Determine the [X, Y] coordinate at the center of the cell enclosing the given text.  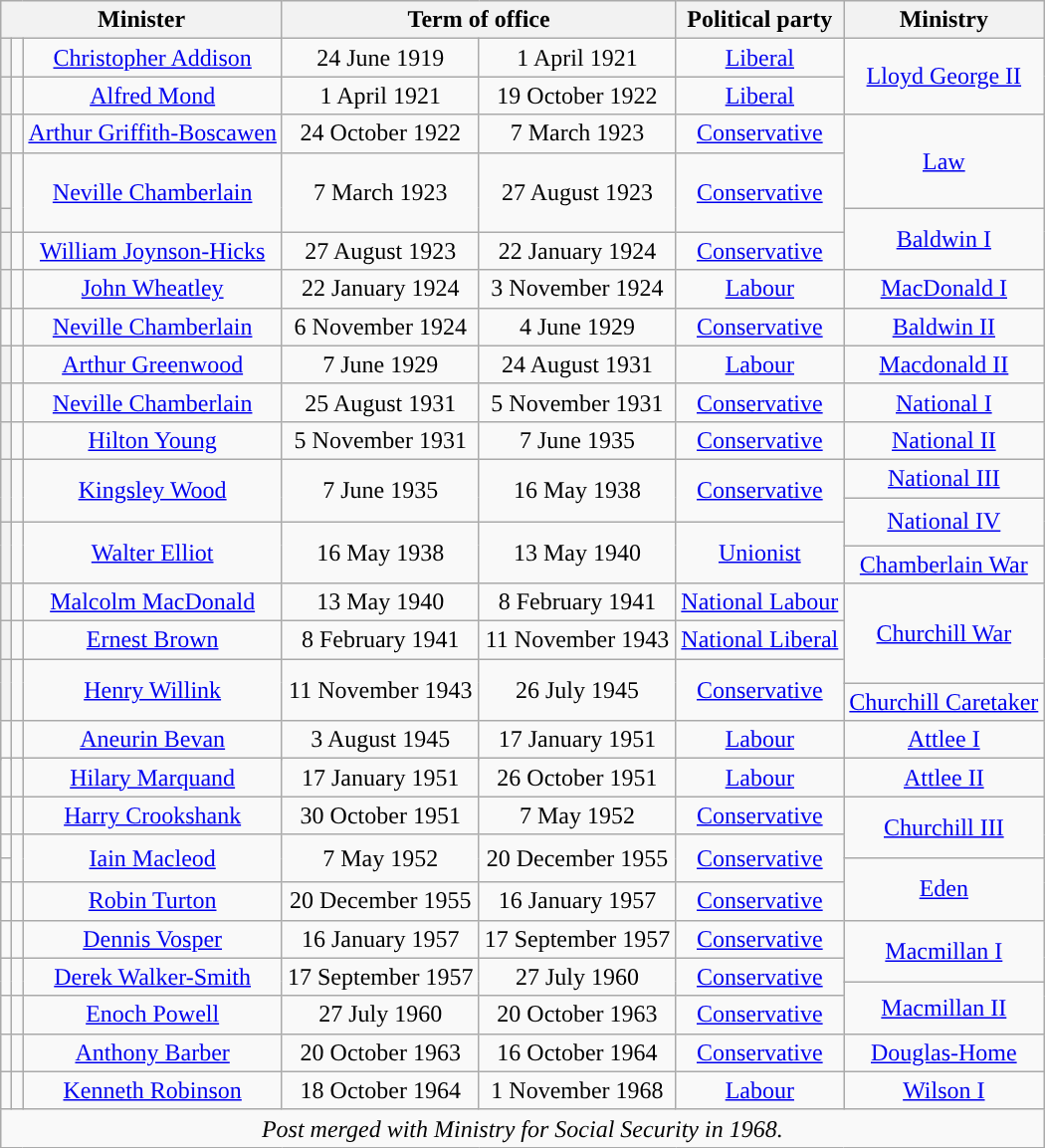
National Labour [760, 602]
William Joynson-Hicks [153, 251]
Enoch Powell [153, 1015]
Aneurin Bevan [153, 740]
Baldwin II [943, 327]
Derek Walker-Smith [153, 977]
3 August 1945 [380, 740]
Hilary Marquand [153, 778]
24 October 1922 [380, 133]
Henry Willink [153, 690]
Anthony Barber [153, 1052]
National III [943, 478]
Law [943, 161]
25 August 1931 [380, 402]
Iain Macleod [153, 858]
National II [943, 440]
4 June 1929 [577, 327]
Attlee I [943, 740]
Hilton Young [153, 440]
Robin Turton [153, 901]
National Liberal [760, 640]
Christopher Addison [153, 58]
Churchill War [943, 633]
Kenneth Robinson [153, 1090]
Arthur Greenwood [153, 364]
Ministry [943, 20]
Baldwin I [943, 239]
Lloyd George II [943, 77]
3 November 1924 [577, 289]
26 July 1945 [577, 690]
7 June 1929 [380, 364]
26 October 1951 [577, 778]
18 October 1964 [380, 1090]
Kingsley Wood [153, 490]
Chamberlain War [943, 565]
National IV [943, 522]
Malcolm MacDonald [153, 602]
Churchill III [943, 827]
Dennis Vosper [153, 939]
Churchill Caretaker [943, 702]
Wilson I [943, 1090]
Macdonald II [943, 364]
Douglas-Home [943, 1052]
Political party [760, 20]
Macmillan I [943, 951]
Arthur Griffith-Boscawen [153, 133]
Unionist [760, 553]
19 October 1922 [577, 96]
Minister [141, 20]
Post merged with Ministry for Social Security in 1968. [522, 1128]
John Wheatley [153, 289]
1 November 1968 [577, 1090]
National I [943, 402]
24 August 1931 [577, 364]
MacDonald I [943, 289]
30 October 1951 [380, 815]
24 June 1919 [380, 58]
Attlee II [943, 778]
6 November 1924 [380, 327]
Ernest Brown [153, 640]
Harry Crookshank [153, 815]
Eden [943, 889]
Macmillan II [943, 1008]
Walter Elliot [153, 553]
Alfred Mond [153, 96]
16 October 1964 [577, 1052]
Term of office [478, 20]
